Locate the cell with the specified text and output its [X, Y] center coordinate. 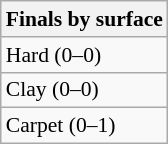
Finals by surface [84, 19]
Carpet (0–1) [84, 126]
Hard (0–0) [84, 55]
Clay (0–0) [84, 90]
